Search for the cell housing the specified text and yield its (X, Y) center coordinate. 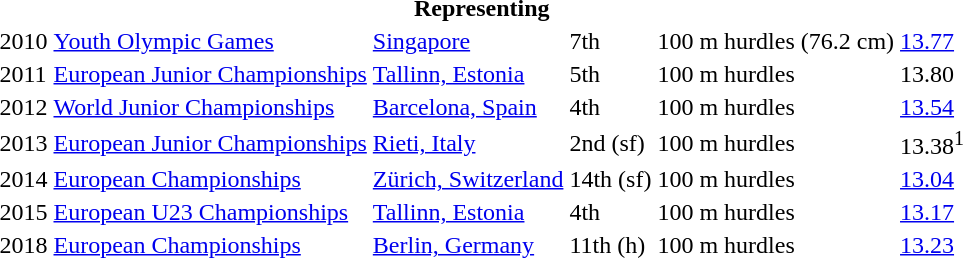
Barcelona, Spain (468, 107)
Singapore (468, 41)
European U23 Championships (210, 212)
7th (610, 41)
Youth Olympic Games (210, 41)
2nd (sf) (610, 143)
14th (sf) (610, 179)
Zürich, Switzerland (468, 179)
World Junior Championships (210, 107)
Rieti, Italy (468, 143)
European Championships (210, 179)
100 m hurdles (76.2 cm) (776, 41)
5th (610, 74)
